Return (X, Y) of the center of cell containing provided text 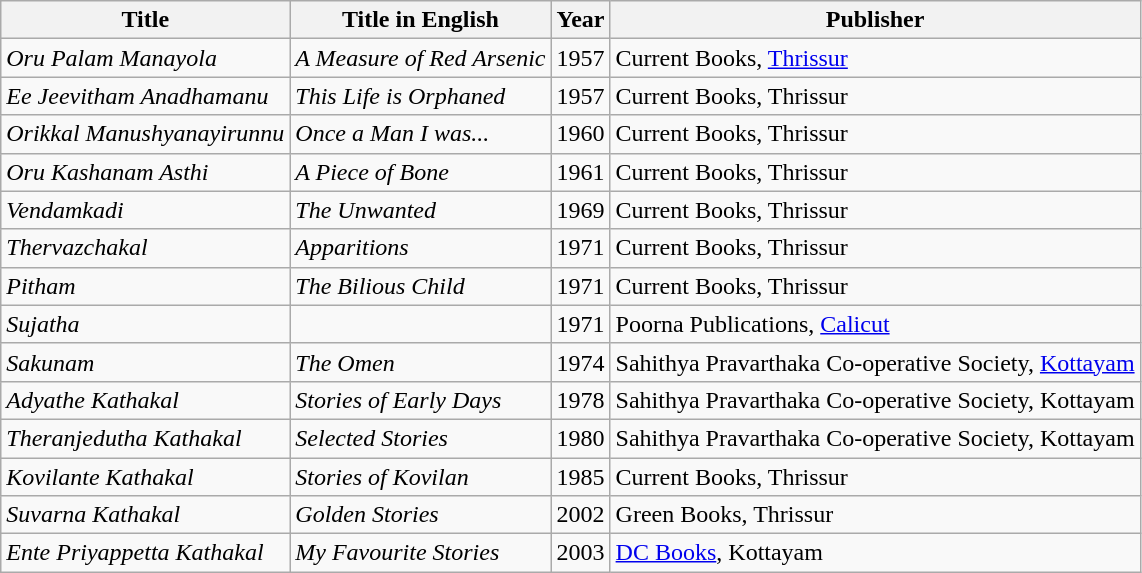
Once a Man I was... (420, 134)
Ente Priyappetta Kathakal (146, 553)
DC Books, Kottayam (875, 553)
Stories of Early Days (420, 400)
The Bilious Child (420, 286)
1980 (580, 438)
Vendamkadi (146, 210)
Suvarna Kathakal (146, 515)
Oru Kashanam Asthi (146, 172)
Year (580, 20)
Title (146, 20)
2003 (580, 553)
1960 (580, 134)
Green Books, Thrissur (875, 515)
Title in English (420, 20)
Stories of Kovilan (420, 477)
This Life is Orphaned (420, 96)
Pitham (146, 286)
A Piece of Bone (420, 172)
The Omen (420, 362)
1961 (580, 172)
Publisher (875, 20)
Ee Jeevitham Anadhamanu (146, 96)
Selected Stories (420, 438)
Oru Palam Manayola (146, 58)
My Favourite Stories (420, 553)
Golden Stories (420, 515)
1969 (580, 210)
1985 (580, 477)
1978 (580, 400)
Orikkal Manushyanayirunnu (146, 134)
The Unwanted (420, 210)
Thervazchakal (146, 248)
Sujatha (146, 324)
A Measure of Red Arsenic (420, 58)
Theranjedutha Kathakal (146, 438)
2002 (580, 515)
Poorna Publications, Calicut (875, 324)
Kovilante Kathakal (146, 477)
Adyathe Kathakal (146, 400)
1974 (580, 362)
Sakunam (146, 362)
Apparitions (420, 248)
